Provide the (X, Y) coordinate of the cell's center where the given text is located.  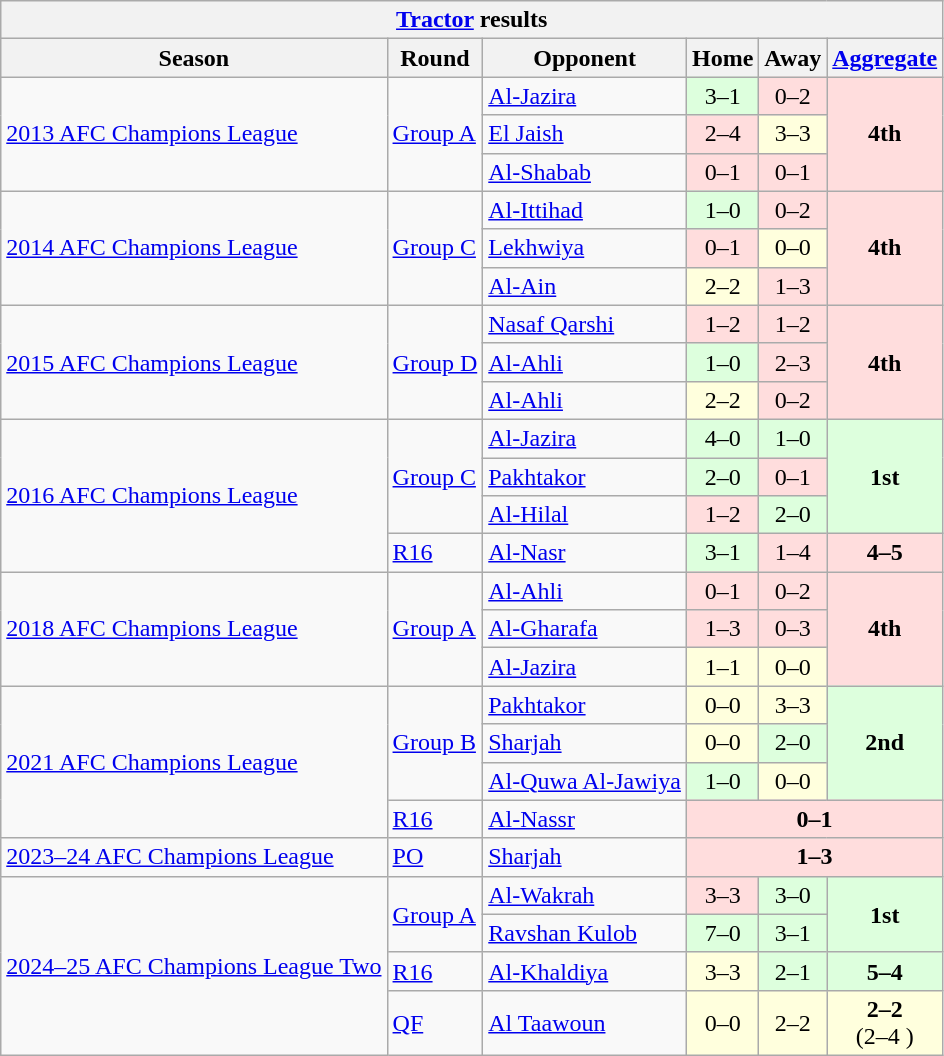
0–3 (793, 629)
2023–24 AFC Champions League (194, 857)
Al-Nasr (585, 553)
Al-Hilal (585, 515)
2013 AFC Champions League (194, 134)
Al Taawoun (585, 1022)
Opponent (585, 58)
Home (722, 58)
2–2(2–4 ) (885, 1022)
2015 AFC Champions League (194, 362)
Al-Khaldiya (585, 971)
Group D (435, 362)
Tractor results (472, 20)
PO (435, 857)
5–4 (885, 971)
Group B (435, 743)
1–4 (793, 553)
Al-Quwa Al-Jawiya (585, 781)
Round (435, 58)
Away (793, 58)
2–4 (722, 134)
2021 AFC Champions League (194, 762)
1–1 (722, 667)
Al-Shabab (585, 172)
Al-Wakrah (585, 895)
El Jaish (585, 134)
Al-Ain (585, 286)
2024–25 AFC Champions League Two (194, 966)
Al-Nassr (585, 819)
2016 AFC Champions League (194, 495)
4–0 (722, 438)
2nd (885, 743)
7–0 (722, 933)
Al-Ittihad (585, 210)
Season (194, 58)
QF (435, 1022)
2014 AFC Champions League (194, 248)
Al-Gharafa (585, 629)
Lekhwiya (585, 248)
Aggregate (885, 58)
Ravshan Kulob (585, 933)
Nasaf Qarshi (585, 324)
2–3 (793, 362)
2–1 (793, 971)
2018 AFC Champions League (194, 629)
3–0 (793, 895)
4–5 (885, 553)
